Detect which cell encompasses the target text, then output its [X, Y] center coordinate. 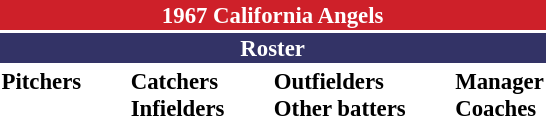
1967 California Angels [272, 15]
Roster [272, 48]
